Pinpoint the cell where the given text exists, returning its [x, y] midpoint coordinate. 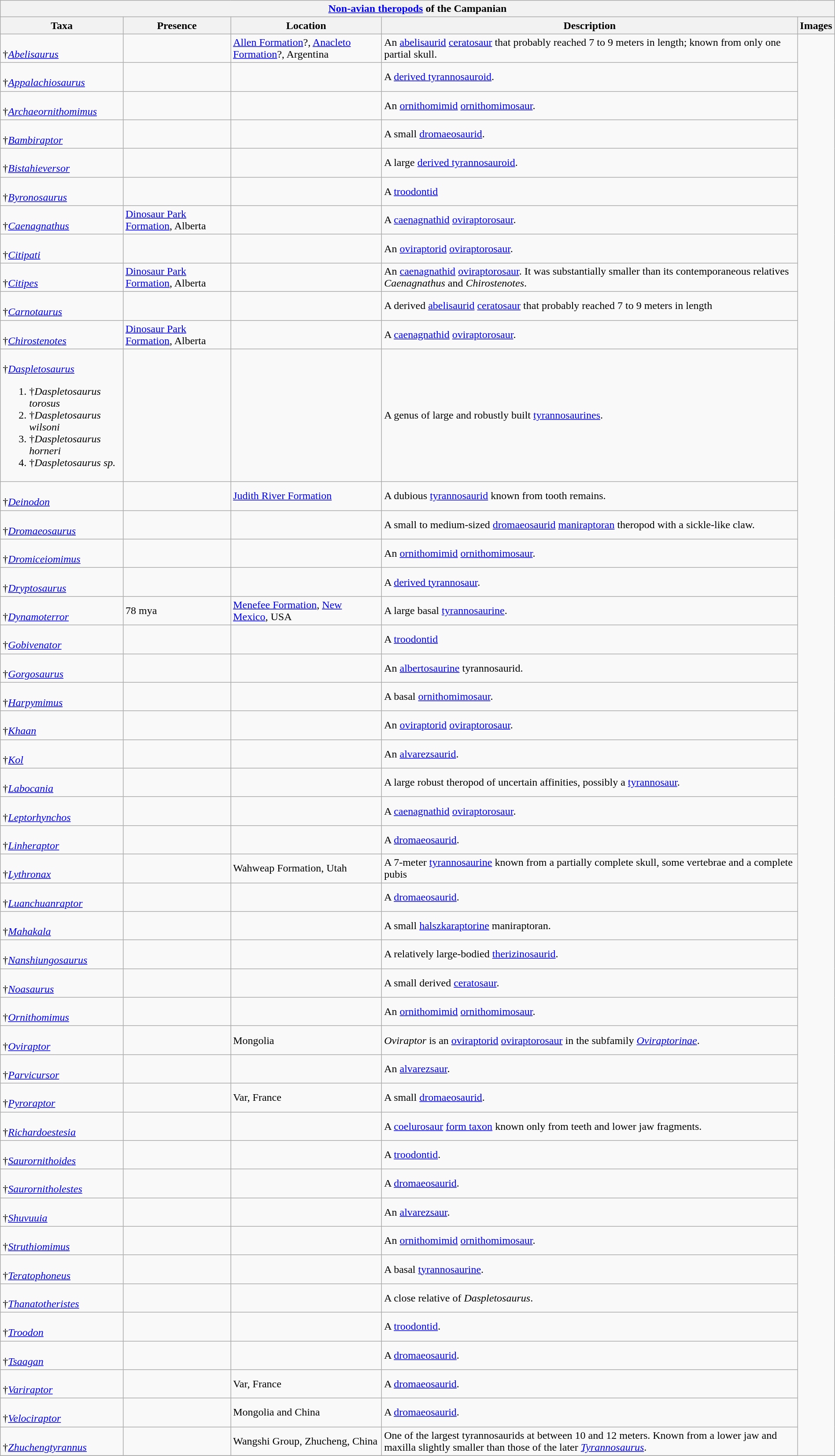
An albertosaurine tyrannosaurid. [590, 668]
†Variraptor [62, 1384]
A derived tyrannosauroid. [590, 77]
†Bistahieversor [62, 163]
†Deinodon [62, 496]
†Chirostenotes [62, 335]
†Harpymimus [62, 696]
An caenagnathid oviraptorosaur. It was substantially smaller than its contemporaneous relatives Caenagnathus and Chirostenotes. [590, 277]
†Dynamoterror [62, 611]
†Leptorhynchos [62, 811]
†Archaeornithomimus [62, 106]
Description [590, 26]
†Mahakala [62, 926]
†Gorgosaurus [62, 668]
†Noasaurus [62, 983]
†Dryptosaurus [62, 582]
†Saurornithoides [62, 1155]
A large derived tyrannosauroid. [590, 163]
†Tsaagan [62, 1355]
Taxa [62, 26]
Non-avian theropods of the Campanian [417, 9]
†Oviraptor [62, 1041]
†Nanshiungosaurus [62, 954]
†Troodon [62, 1327]
Mongolia [307, 1041]
†Dromaeosaurus [62, 525]
†Luanchuanraptor [62, 897]
†Velociraptor [62, 1413]
†Shuvuuia [62, 1212]
Wahweap Formation, Utah [307, 868]
A relatively large-bodied therizinosaurid. [590, 954]
Presence [177, 26]
A genus of large and robustly built tyrannosaurines. [590, 415]
An alvarezsaurid. [590, 754]
Mongolia and China [307, 1413]
Wangshi Group, Zhucheng, China [307, 1441]
†Richardoestesia [62, 1126]
A basal ornithomimosaur. [590, 696]
A large basal tyrannosaurine. [590, 611]
†Pyroraptor [62, 1098]
†Struthiomimus [62, 1240]
†Gobivenator [62, 639]
†Linheraptor [62, 840]
Allen Formation?, Anacleto Formation?, Argentina [307, 48]
Images [816, 26]
†Khaan [62, 725]
†Zhuchengtyrannus [62, 1441]
78 mya [177, 611]
†Bambiraptor [62, 134]
A small to medium-sized dromaeosaurid maniraptoran theropod with a sickle-like claw. [590, 525]
An abelisaurid ceratosaur that probably reached 7 to 9 meters in length; known from only one partial skull. [590, 48]
†Saurornitholestes [62, 1183]
†Teratophoneus [62, 1269]
†Byronosaurus [62, 191]
†Kol [62, 754]
A large robust theropod of uncertain affinities, possibly a tyrannosaur. [590, 783]
†Abelisaurus [62, 48]
A small derived ceratosaur. [590, 983]
A basal tyrannosaurine. [590, 1269]
†Carnotaurus [62, 305]
Location [307, 26]
†Thanatotheristes [62, 1298]
†Labocania [62, 783]
†Caenagnathus [62, 220]
Judith River Formation [307, 496]
†Daspletosaurus†Daspletosaurus torosus†Daspletosaurus wilsoni†Daspletosaurus horneri†Daspletosaurus sp. [62, 415]
A derived abelisaurid ceratosaur that probably reached 7 to 9 meters in length [590, 305]
Menefee Formation, New Mexico, USA [307, 611]
†Appalachiosaurus [62, 77]
†Citipati [62, 248]
†Ornithomimus [62, 1011]
†Citipes [62, 277]
A derived tyrannosaur. [590, 582]
†Dromiceiomimus [62, 554]
Oviraptor is an oviraptorid oviraptorosaur in the subfamily Oviraptorinae. [590, 1041]
A coelurosaur form taxon known only from teeth and lower jaw fragments. [590, 1126]
A small halszkaraptorine maniraptoran. [590, 926]
A close relative of Daspletosaurus. [590, 1298]
†Parvicursor [62, 1069]
†Lythronax [62, 868]
A 7-meter tyrannosaurine known from a partially complete skull, some vertebrae and a complete pubis [590, 868]
A dubious tyrannosaurid known from tooth remains. [590, 496]
